Pinpoint the cell where the given text exists, returning its (x, y) midpoint coordinate. 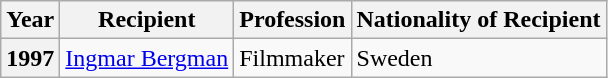
Recipient (147, 20)
Sweden (478, 58)
Ingmar Bergman (147, 58)
Year (30, 20)
1997 (30, 58)
Profession (292, 20)
Nationality of Recipient (478, 20)
Filmmaker (292, 58)
